Capture the cell that displays the provided text and extract its (x, y) central coordinate. 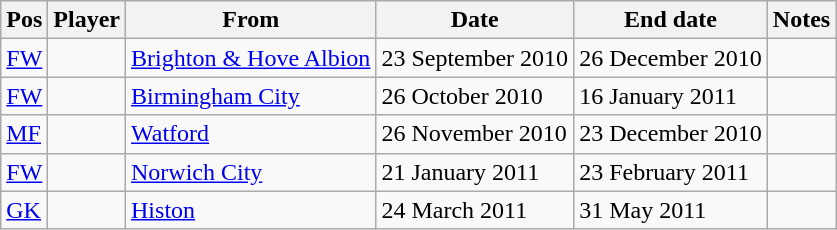
Player (87, 20)
26 December 2010 (671, 58)
From (251, 20)
Watford (251, 134)
Notes (801, 20)
23 February 2011 (671, 172)
GK (24, 210)
Norwich City (251, 172)
16 January 2011 (671, 96)
24 March 2011 (475, 210)
MF (24, 134)
Brighton & Hove Albion (251, 58)
Date (475, 20)
26 November 2010 (475, 134)
26 October 2010 (475, 96)
End date (671, 20)
Pos (24, 20)
Birmingham City (251, 96)
23 September 2010 (475, 58)
21 January 2011 (475, 172)
Histon (251, 210)
31 May 2011 (671, 210)
23 December 2010 (671, 134)
